Capture the cell that displays the provided text and extract its (x, y) central coordinate. 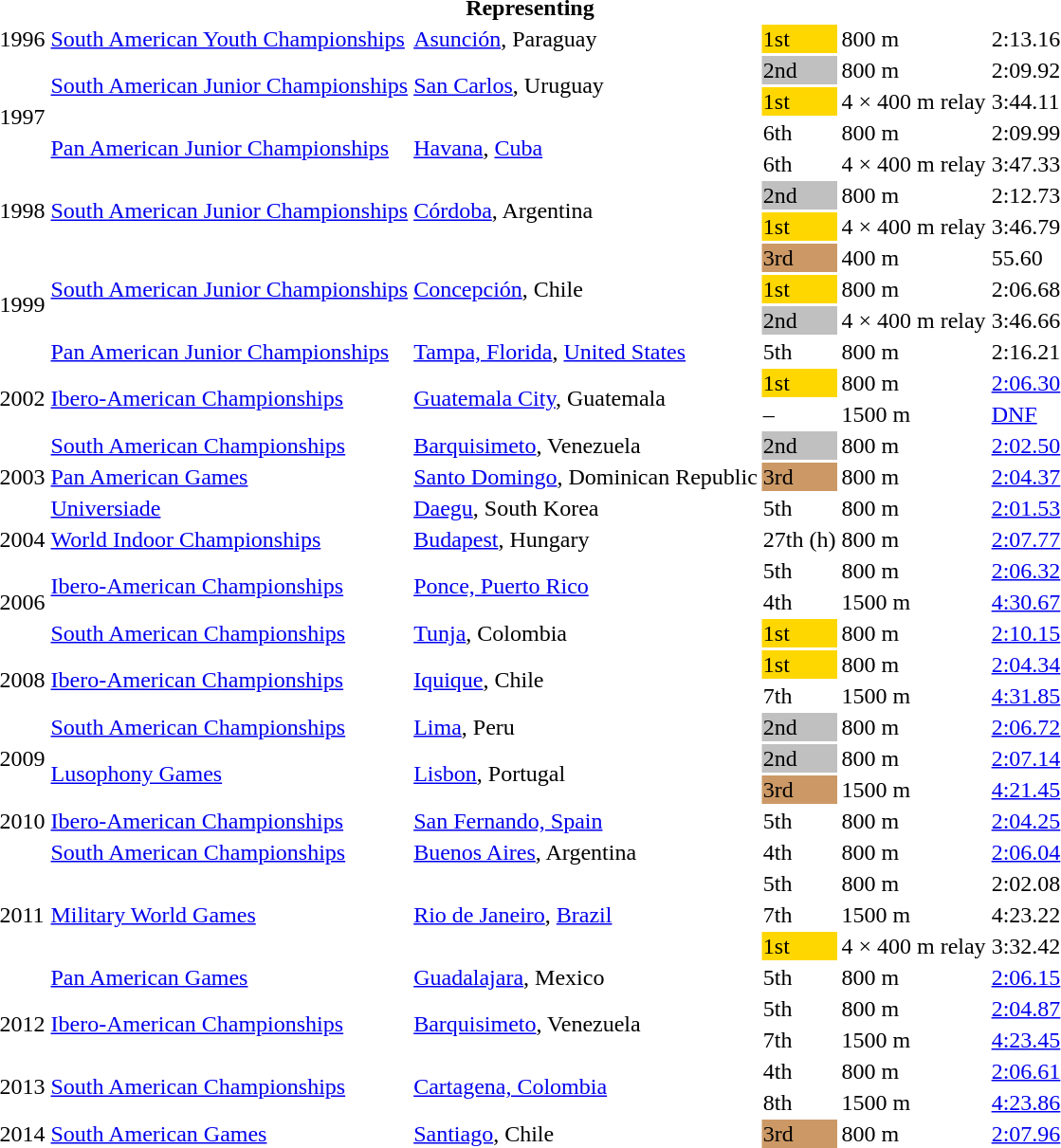
San Fernando, Spain (586, 821)
Lisbon, Portugal (586, 774)
Ponce, Puerto Rico (586, 586)
Rio de Janeiro, Brazil (586, 915)
Tampa, Florida, United States (586, 352)
Santo Domingo, Dominican Republic (586, 477)
Asunción, Paraguay (586, 39)
World Indoor Championships (229, 539)
Santiago, Chile (586, 1134)
Iquique, Chile (586, 681)
Tunja, Colombia (586, 633)
Córdoba, Argentina (586, 210)
Budapest, Hungary (586, 539)
South American Youth Championships (229, 39)
400 m (914, 258)
Cartagena, Colombia (586, 1086)
Havana, Cuba (586, 148)
Military World Games (229, 915)
Lusophony Games (229, 774)
8th (799, 1102)
Concepción, Chile (586, 289)
– (799, 414)
Universiade (229, 508)
Guatemala City, Guatemala (586, 398)
Guadalajara, Mexico (586, 977)
27th (h) (799, 539)
San Carlos, Uruguay (586, 85)
Daegu, South Korea (586, 508)
Buenos Aires, Argentina (586, 852)
South American Games (229, 1134)
Lima, Peru (586, 727)
